Extract the [x, y] coordinate from the center of the cell holding the provided text.  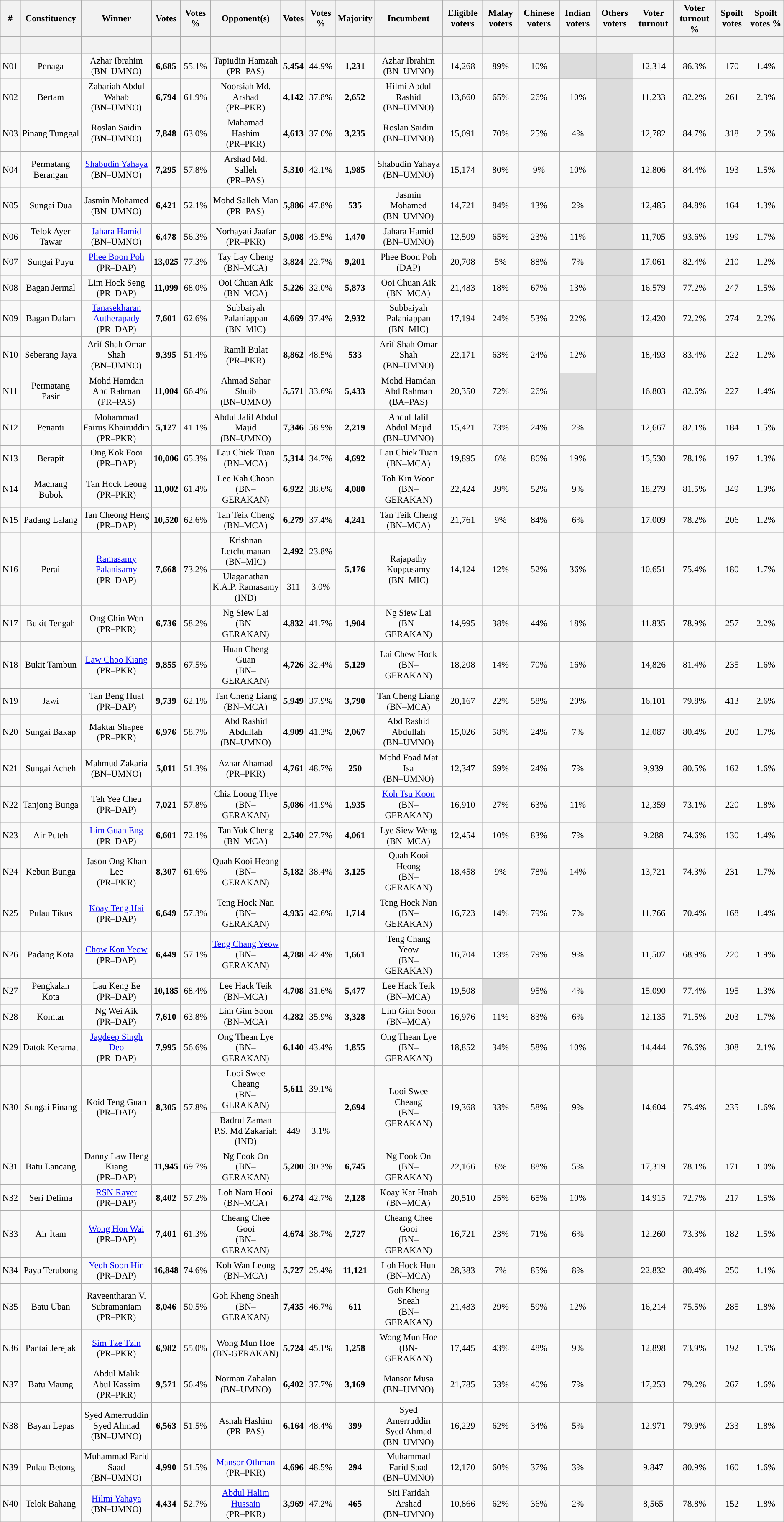
Yeoh Soon Hin(PR–DAP) [116, 1271]
72.2% [695, 319]
30.3% [321, 1167]
5,314 [294, 458]
2,067 [355, 732]
217 [732, 1198]
19,368 [462, 1108]
Berapit [51, 458]
Jagdeep Singh Deo(PR–DAP) [116, 1048]
Seri Delima [51, 1198]
22,832 [653, 1271]
Ramasamy Palanisamy(PR–DAP) [116, 569]
N13 [10, 458]
57.2% [196, 1198]
Maktar Shapee(PR–PKR) [116, 732]
N40 [10, 1504]
8,046 [166, 1307]
17,445 [462, 1348]
192 [732, 1348]
6,140 [294, 1048]
15,421 [462, 427]
10,520 [166, 520]
349 [732, 489]
Lai Chew Hock(BN–GERAKAN) [409, 665]
N20 [10, 732]
Sungai Pinang [51, 1108]
Datok Keramat [51, 1048]
6,449 [166, 955]
12,898 [653, 1348]
Mohd Foad Mat Isa(BN–UMNO) [409, 769]
43% [501, 1348]
6,794 [166, 97]
Jason Ong Khan Lee(PR–PKR) [116, 872]
Air Puteh [51, 836]
19,508 [462, 991]
61.3% [196, 1234]
11,099 [166, 288]
Sungai Bakap [51, 732]
7,848 [166, 134]
11,945 [166, 1167]
8,402 [166, 1198]
195 [732, 991]
11,233 [653, 97]
Raveentharan V. Subramaniam(PR–PKR) [116, 1307]
227 [732, 391]
Asnah Hashim(PR–PAS) [246, 1426]
Sungai Puyu [51, 263]
73.1% [695, 805]
171 [732, 1167]
9,201 [355, 263]
17,009 [653, 520]
Pinang Tunggal [51, 134]
7,021 [166, 805]
Abdul Malik Abul Kassim(PR–PKR) [116, 1384]
Tapiudin Hamzah(PR–PAS) [246, 66]
37.0% [321, 134]
257 [732, 624]
8,307 [166, 872]
1,714 [355, 913]
5,477 [355, 991]
12,347 [462, 769]
68.9% [695, 955]
Ramli Bulat(PR–PKR) [246, 356]
Lau Keng Ee(PR–DAP) [116, 991]
37.8% [321, 97]
28,383 [462, 1271]
5,008 [294, 237]
1,904 [355, 624]
Lee Kah Choon(BN–GERAKAN) [246, 489]
5,226 [294, 288]
29% [501, 1307]
8,305 [166, 1108]
84.4% [695, 170]
2,694 [355, 1108]
18,279 [653, 489]
Permatang Pasir [51, 391]
20,708 [462, 263]
5,611 [294, 1089]
5,182 [294, 872]
N22 [10, 805]
12,170 [462, 1467]
2.5% [766, 134]
N14 [10, 489]
N19 [10, 701]
13,660 [462, 97]
Mohd Hamdan Abd Rahman(BA–PAS) [409, 391]
N32 [10, 1198]
37.7% [321, 1384]
Winner [116, 18]
52.7% [196, 1504]
11,705 [653, 237]
Others voters [615, 18]
44% [539, 624]
6,563 [166, 1426]
Machang Bubok [51, 489]
Norman Zahalan(BN–UMNO) [246, 1384]
Siti Faridah Arshad(BN–UMNO) [409, 1504]
N33 [10, 1234]
12,509 [462, 237]
193 [732, 170]
58.9% [321, 427]
6,736 [166, 624]
Sim Tze Tzin(PR–PKR) [116, 1348]
11,002 [166, 489]
72.7% [695, 1198]
3,235 [355, 134]
Mansor Musa(BN–UMNO) [409, 1384]
45.1% [321, 1348]
3,969 [294, 1504]
3,169 [355, 1384]
32.4% [321, 665]
6,649 [166, 913]
Teh Yee Cheu(PR–DAP) [116, 805]
Tan Yok Cheng(BN–MCA) [246, 836]
Ong Kok Fooi(PR–DAP) [116, 458]
4,788 [294, 955]
12,260 [653, 1234]
Mansor Othman(PR–PKR) [246, 1467]
70.4% [695, 913]
164 [732, 206]
Permatang Berangan [51, 170]
6,976 [166, 732]
7,401 [166, 1234]
9,571 [166, 1384]
Pantai Jerejak [51, 1348]
247 [732, 288]
79.2% [695, 1384]
6,164 [294, 1426]
4,761 [294, 769]
20% [578, 701]
73.9% [695, 1348]
N04 [10, 170]
Norhayati Jaafar(PR–PKR) [246, 237]
9,288 [653, 836]
Batu Uban [51, 1307]
12,667 [653, 427]
42.1% [321, 170]
56.6% [196, 1048]
Ong Chin Wen(PR–PKR) [116, 624]
42.7% [321, 1198]
22,171 [462, 356]
51.4% [196, 356]
32.0% [321, 288]
Lye Siew Weng(BN–MCA) [409, 836]
16,723 [462, 913]
5,724 [294, 1348]
Incumbent [409, 18]
19,895 [462, 458]
16,848 [166, 1271]
10,651 [653, 569]
1,258 [355, 1348]
84.8% [695, 206]
Sungai Acheh [51, 769]
285 [732, 1307]
14,915 [653, 1198]
14,444 [653, 1048]
5,200 [294, 1167]
Tan Hock Leong(PR–PKR) [116, 489]
81.5% [695, 489]
47.2% [321, 1504]
14,604 [653, 1108]
57.3% [196, 913]
231 [732, 872]
Pulau Tikus [51, 913]
Zabariah Abdul Wahab(BN–UMNO) [116, 97]
3% [578, 1467]
203 [732, 1016]
9,939 [653, 769]
73.3% [695, 1234]
Bukit Tengah [51, 624]
74.3% [695, 872]
413 [732, 701]
5,086 [294, 805]
Telok Ayer Tawar [51, 237]
Mohd Hamdan Abd Rahman(PR–PAS) [116, 391]
N02 [10, 97]
15,091 [462, 134]
61.9% [196, 97]
Ahmad Sahar Shuib(BN–UMNO) [246, 391]
Mohd Salleh Man(PR–PAS) [246, 206]
3,125 [355, 872]
Tan Beng Huat(PR–DAP) [116, 701]
152 [732, 1504]
3.1% [321, 1131]
6,279 [294, 520]
6,745 [355, 1167]
72.1% [196, 836]
Loh Hock Hun(BN–MCA) [409, 1271]
N17 [10, 624]
Bukit Tambun [51, 665]
N30 [10, 1108]
Malay voters [501, 18]
200 [732, 732]
6,601 [166, 836]
Chow Kon Yeow(PR–DAP) [116, 955]
11,004 [166, 391]
Mohammad Fairus Khairuddin(PR–PKR) [116, 427]
67% [539, 288]
16,721 [462, 1234]
1,855 [355, 1048]
15,174 [462, 170]
14,124 [462, 569]
2,652 [355, 97]
Hilmi Abdul Rashid(BN–UMNO) [409, 97]
4,282 [294, 1016]
Toh Kin Woon(BN–GERAKAN) [409, 489]
2,727 [355, 1234]
Chia Loong Thye(BN–GERAKAN) [246, 805]
170 [732, 66]
16,704 [462, 955]
5,127 [166, 427]
311 [294, 587]
N34 [10, 1271]
6,402 [294, 1384]
308 [732, 1048]
12,359 [653, 805]
5,886 [294, 206]
18,208 [462, 665]
82.2% [695, 97]
Tay Lay Cheng(BN–MCA) [246, 263]
Padang Lalang [51, 520]
83.4% [695, 356]
16,976 [462, 1016]
38.6% [321, 489]
Tan Cheong Heng(PR–DAP) [116, 520]
182 [732, 1234]
2,932 [355, 319]
Lim Guan Eng(PR–DAP) [116, 836]
Noorsiah Md. Arshad(PR–PKR) [246, 97]
N05 [10, 206]
7,995 [166, 1048]
180 [732, 569]
5,873 [355, 288]
Air Itam [51, 1234]
N12 [10, 427]
4,241 [355, 520]
6,685 [166, 66]
20,167 [462, 701]
58.2% [196, 624]
RSN Rayer(PR–DAP) [116, 1198]
77.2% [695, 288]
17,319 [653, 1167]
N35 [10, 1307]
10,185 [166, 991]
22,166 [462, 1167]
267 [732, 1384]
130 [732, 836]
48.4% [321, 1426]
93.6% [695, 237]
80.5% [695, 769]
Rajapathy Kuppusamy(BN–MIC) [409, 569]
5,454 [294, 66]
4,613 [294, 134]
12,485 [653, 206]
N09 [10, 319]
210 [732, 263]
73.2% [196, 569]
N06 [10, 237]
4,142 [294, 97]
Paya Terubong [51, 1271]
Mahamad Hashim(PR–PKR) [246, 134]
N15 [10, 520]
19% [578, 458]
38.7% [321, 1234]
43.4% [321, 1048]
86% [539, 458]
81.4% [695, 665]
2.1% [766, 1048]
2.3% [766, 97]
51.3% [196, 769]
11,121 [355, 1271]
22,424 [462, 489]
4,696 [294, 1467]
4,935 [294, 913]
11,835 [653, 624]
80% [501, 170]
Phee Boon Poh(PR–DAP) [116, 263]
14,995 [462, 624]
35.9% [321, 1016]
21,761 [462, 520]
6,274 [294, 1198]
21,785 [462, 1384]
N16 [10, 569]
85% [539, 1271]
67.5% [196, 665]
50.5% [196, 1307]
78.2% [695, 520]
N29 [10, 1048]
197 [732, 458]
41.3% [321, 732]
4,434 [166, 1504]
233 [732, 1426]
Jawi [51, 701]
3,790 [355, 701]
12,806 [653, 170]
12,420 [653, 319]
48.7% [321, 769]
7,346 [294, 427]
6,922 [294, 489]
611 [355, 1307]
34.7% [321, 458]
N28 [10, 1016]
Phee Boon Poh(DAP) [409, 263]
533 [355, 356]
6,421 [166, 206]
Tanjong Bunga [51, 805]
16,579 [653, 288]
4,990 [166, 1467]
Sungai Dua [51, 206]
47.8% [321, 206]
16,101 [653, 701]
2,128 [355, 1198]
N36 [10, 1348]
56.3% [196, 237]
5,011 [166, 769]
41.1% [196, 427]
N21 [10, 769]
79.8% [695, 701]
Huan Cheng Guan(BN–GERAKAN) [246, 665]
16,910 [462, 805]
15,026 [462, 732]
Penanti [51, 427]
1,470 [355, 237]
7,601 [166, 319]
Abdul Halim Hussain(PR–PKR) [246, 1504]
14,721 [462, 206]
76.6% [695, 1048]
N18 [10, 665]
N26 [10, 955]
15,090 [653, 991]
59% [539, 1307]
11,507 [653, 955]
5,949 [294, 701]
5,176 [355, 569]
20,510 [462, 1198]
Constituency [51, 18]
37.9% [321, 701]
12,314 [653, 66]
Spoilt votes % [766, 18]
16,229 [462, 1426]
2,219 [355, 427]
12,087 [653, 732]
N03 [10, 134]
41.7% [321, 624]
3,328 [355, 1016]
13,025 [166, 263]
1.0% [766, 1167]
82.4% [695, 263]
14,826 [653, 665]
27.7% [321, 836]
Batu Lancang [51, 1167]
N31 [10, 1167]
12,454 [462, 836]
Pulau Betong [51, 1467]
58.7% [196, 732]
199 [732, 237]
4,708 [294, 991]
Bagan Dalam [51, 319]
73% [501, 427]
Koay Kar Huah(BN–MCA) [409, 1198]
23.8% [321, 551]
8,565 [653, 1504]
10,866 [462, 1504]
Wong Hon Wai(PR–DAP) [116, 1234]
Koid Teng Guan(PR–DAP) [116, 1108]
80.9% [695, 1467]
162 [732, 769]
Mahmud Zakaria(BN–UMNO) [116, 769]
# [10, 18]
184 [732, 427]
Koay Teng Hai(PR–DAP) [116, 913]
Voter turnout % [695, 18]
535 [355, 206]
N37 [10, 1384]
14,268 [462, 66]
17,253 [653, 1384]
Koh Wan Leong(BN–MCA) [246, 1271]
Eligible voters [462, 18]
Komtar [51, 1016]
N07 [10, 263]
44.9% [321, 66]
17,194 [462, 319]
16,803 [653, 391]
Perai [51, 569]
Law Choo Kiang(PR–PKR) [116, 665]
55.1% [196, 66]
68.0% [196, 288]
56.4% [196, 1384]
38.4% [321, 872]
Ng Wei Aik(PR–DAP) [116, 1016]
15,530 [653, 458]
40% [539, 1384]
43.5% [321, 237]
6,478 [166, 237]
82.6% [695, 391]
13,721 [653, 872]
95% [539, 991]
82.1% [695, 427]
N24 [10, 872]
4,832 [294, 624]
7,610 [166, 1016]
Ulaganathan K.A.P. Ramasamy(IND) [246, 587]
Bayan Lepas [51, 1426]
Loh Nam Hooi(BN–MCA) [246, 1198]
5,310 [294, 170]
261 [732, 97]
69% [501, 769]
84.7% [695, 134]
46.7% [321, 1307]
Danny Law Heng Kiang(PR–DAP) [116, 1167]
2,540 [294, 836]
68.4% [196, 991]
Seberang Jaya [51, 356]
71.5% [695, 1016]
77.4% [695, 991]
Kebun Bunga [51, 872]
16,214 [653, 1307]
4,080 [355, 489]
27% [501, 805]
25.4% [321, 1271]
86.3% [695, 66]
17,061 [653, 263]
72% [501, 391]
449 [294, 1131]
61.6% [196, 872]
78.8% [695, 1504]
7,435 [294, 1307]
N27 [10, 991]
71% [539, 1234]
42.6% [321, 913]
42.4% [321, 955]
63.8% [196, 1016]
78.9% [695, 624]
12,971 [653, 1426]
62.1% [196, 701]
294 [355, 1467]
Batu Maung [51, 1384]
9,855 [166, 665]
Opponent(s) [246, 18]
33.6% [321, 391]
Voter turnout [653, 18]
5,129 [355, 665]
Lim Hock Seng(PR–DAP) [116, 288]
1.1% [766, 1271]
Bagan Jermal [51, 288]
Tanasekharan Autherapady(PR–DAP) [116, 319]
Krishnan Letchumanan(BN–MIC) [246, 551]
318 [732, 134]
10,006 [166, 458]
Indian voters [578, 18]
Azhar Ahamad(PR–PKR) [246, 769]
Arshad Md. Salleh(PR–PAS) [246, 170]
12,135 [653, 1016]
55.0% [196, 1348]
3.0% [321, 587]
N38 [10, 1426]
5,727 [294, 1271]
4,692 [355, 458]
4,674 [294, 1234]
Bertam [51, 97]
4,061 [355, 836]
Pengkalan Kota [51, 991]
Spoilt votes [732, 18]
61.4% [196, 489]
4,726 [294, 665]
160 [732, 1467]
Chinese voters [539, 18]
1,661 [355, 955]
168 [732, 913]
66.4% [196, 391]
206 [732, 520]
9,739 [166, 701]
N25 [10, 913]
N11 [10, 391]
77.3% [196, 263]
Badrul Zaman P.S. Md Zakariah(IND) [246, 1131]
222 [732, 356]
1,985 [355, 170]
1,231 [355, 66]
18,458 [462, 872]
65.3% [196, 458]
5,571 [294, 391]
52.1% [196, 206]
9,395 [166, 356]
8,862 [294, 356]
1,935 [355, 805]
6,982 [166, 1348]
37% [539, 1467]
465 [355, 1504]
79.9% [695, 1426]
N08 [10, 288]
4,909 [294, 732]
33% [501, 1108]
11,766 [653, 913]
Koh Tsu Koon(BN–GERAKAN) [409, 805]
399 [355, 1426]
18,852 [462, 1048]
18,493 [653, 356]
2.6% [766, 701]
Penaga [51, 66]
7,295 [166, 170]
7,668 [166, 569]
22.7% [321, 263]
N39 [10, 1467]
39% [501, 489]
9,847 [653, 1467]
4,669 [294, 319]
Majority [355, 18]
3,824 [294, 263]
89% [501, 66]
Hilmi Yahaya(BN–UMNO) [116, 1504]
57.1% [196, 955]
31.6% [321, 991]
N10 [10, 356]
Padang Kota [51, 955]
Telok Bahang [51, 1504]
39.1% [321, 1089]
2,492 [294, 551]
38% [501, 624]
16% [578, 665]
75.5% [695, 1307]
69.7% [196, 1167]
12,782 [653, 134]
48% [539, 1348]
78% [539, 872]
N01 [10, 66]
5,433 [355, 391]
20,350 [462, 391]
60% [501, 1467]
63.0% [196, 134]
274 [732, 319]
N23 [10, 836]
41.9% [321, 805]
